Find where the given text appears and provide that cell's center as (x, y) coordinate. 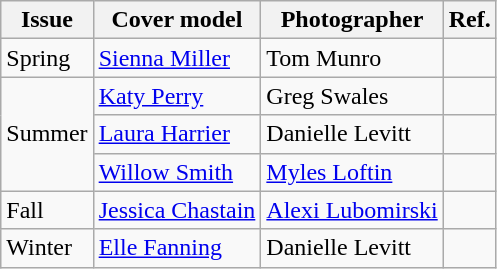
Spring (47, 58)
Willow Smith (177, 172)
Photographer (352, 20)
Winter (47, 248)
Cover model (177, 20)
Jessica Chastain (177, 210)
Ref. (470, 20)
Katy Perry (177, 96)
Summer (47, 134)
Issue (47, 20)
Elle Fanning (177, 248)
Laura Harrier (177, 134)
Alexi Lubomirski (352, 210)
Sienna Miller (177, 58)
Fall (47, 210)
Myles Loftin (352, 172)
Tom Munro (352, 58)
Greg Swales (352, 96)
